Identify which cell holds the provided text, then report its (x, y) central coordinate. 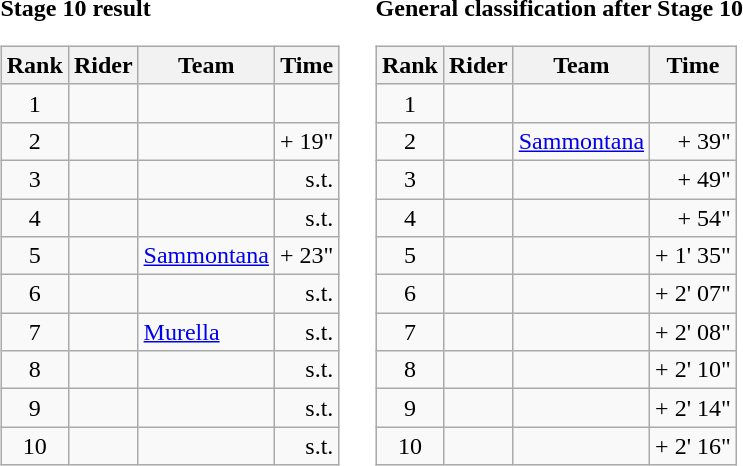
+ 2' 10" (694, 370)
+ 2' 08" (694, 332)
+ 54" (694, 217)
+ 49" (694, 179)
+ 2' 07" (694, 294)
Murella (206, 332)
+ 1' 35" (694, 256)
+ 39" (694, 141)
+ 23" (306, 256)
+ 19" (306, 141)
+ 2' 16" (694, 446)
+ 2' 14" (694, 408)
